For the text-containing cell, return its midpoint in [x, y] coordinate format. 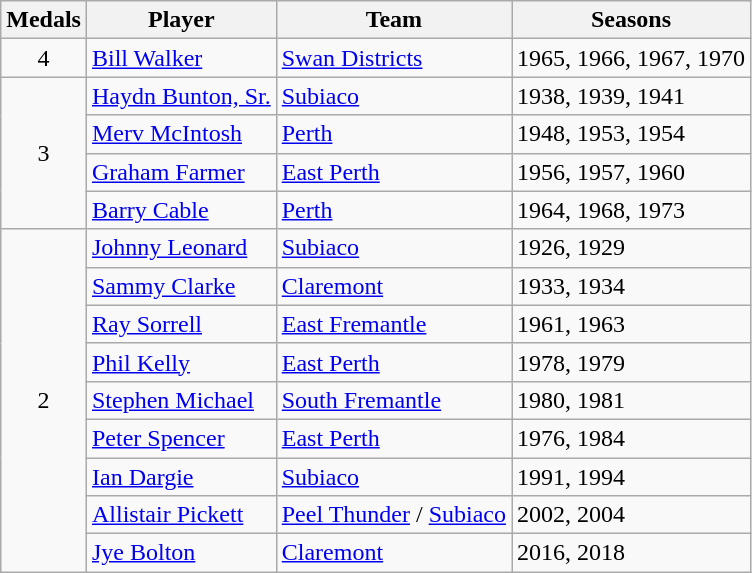
1956, 1957, 1960 [632, 172]
East Fremantle [394, 324]
Bill Walker [181, 58]
Seasons [632, 20]
1991, 1994 [632, 477]
Team [394, 20]
1926, 1929 [632, 248]
1965, 1966, 1967, 1970 [632, 58]
Ray Sorrell [181, 324]
Peter Spencer [181, 438]
1976, 1984 [632, 438]
Johnny Leonard [181, 248]
1978, 1979 [632, 362]
Peel Thunder / Subiaco [394, 515]
South Fremantle [394, 400]
Haydn Bunton, Sr. [181, 96]
Ian Dargie [181, 477]
1948, 1953, 1954 [632, 134]
2016, 2018 [632, 553]
2 [44, 400]
3 [44, 153]
Jye Bolton [181, 553]
Stephen Michael [181, 400]
1961, 1963 [632, 324]
Sammy Clarke [181, 286]
Player [181, 20]
Phil Kelly [181, 362]
2002, 2004 [632, 515]
1964, 1968, 1973 [632, 210]
Allistair Pickett [181, 515]
Merv McIntosh [181, 134]
Graham Farmer [181, 172]
Medals [44, 20]
Swan Districts [394, 58]
4 [44, 58]
1933, 1934 [632, 286]
Barry Cable [181, 210]
1980, 1981 [632, 400]
1938, 1939, 1941 [632, 96]
